Provide the (x, y) coordinate of the cell's center where the given text is located.  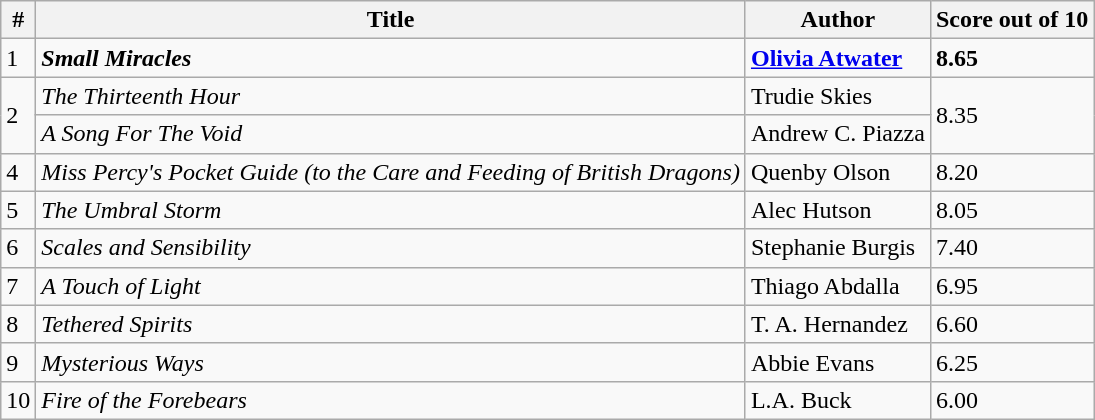
Small Miracles (391, 58)
8.65 (1012, 58)
8.35 (1012, 115)
6.25 (1012, 362)
Olivia Atwater (838, 58)
Mysterious Ways (391, 362)
A Song For The Void (391, 134)
6 (18, 248)
Tethered Spirits (391, 324)
Scales and Sensibility (391, 248)
Title (391, 20)
9 (18, 362)
6.60 (1012, 324)
8.05 (1012, 210)
Stephanie Burgis (838, 248)
A Touch of Light (391, 286)
8 (18, 324)
7.40 (1012, 248)
6.00 (1012, 400)
7 (18, 286)
Alec Hutson (838, 210)
5 (18, 210)
Thiago Abdalla (838, 286)
Author (838, 20)
Fire of the Forebears (391, 400)
6.95 (1012, 286)
Abbie Evans (838, 362)
Andrew C. Piazza (838, 134)
# (18, 20)
2 (18, 115)
10 (18, 400)
L.A. Buck (838, 400)
T. A. Hernandez (838, 324)
8.20 (1012, 172)
Miss Percy's Pocket Guide (to the Care and Feeding of British Dragons) (391, 172)
Trudie Skies (838, 96)
Score out of 10 (1012, 20)
1 (18, 58)
The Thirteenth Hour (391, 96)
Quenby Olson (838, 172)
4 (18, 172)
The Umbral Storm (391, 210)
